Capture the cell that displays the provided text and extract its (X, Y) central coordinate. 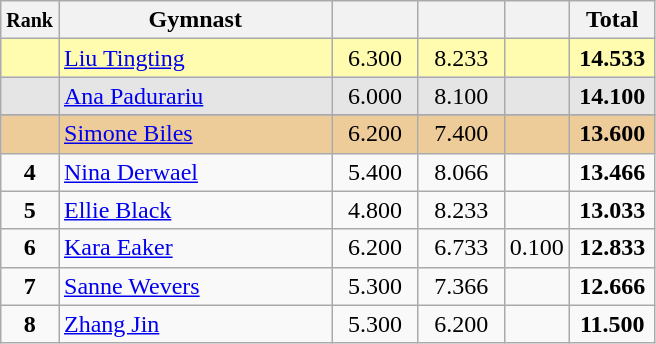
Total (612, 20)
8 (30, 324)
7.366 (461, 286)
Kara Eaker (195, 248)
Ana Padurariu (195, 96)
0.100 (536, 248)
12.833 (612, 248)
12.666 (612, 286)
7.400 (461, 134)
6.733 (461, 248)
7 (30, 286)
Sanne Wevers (195, 286)
13.466 (612, 172)
Nina Derwael (195, 172)
Simone Biles (195, 134)
Zhang Jin (195, 324)
Rank (30, 20)
5.400 (375, 172)
6 (30, 248)
14.100 (612, 96)
11.500 (612, 324)
14.533 (612, 58)
5 (30, 210)
Liu Tingting (195, 58)
13.600 (612, 134)
Ellie Black (195, 210)
8.066 (461, 172)
4.800 (375, 210)
6.300 (375, 58)
13.033 (612, 210)
4 (30, 172)
8.100 (461, 96)
Gymnast (195, 20)
6.000 (375, 96)
